Extract the (x, y) coordinate from the center of the cell holding the provided text.  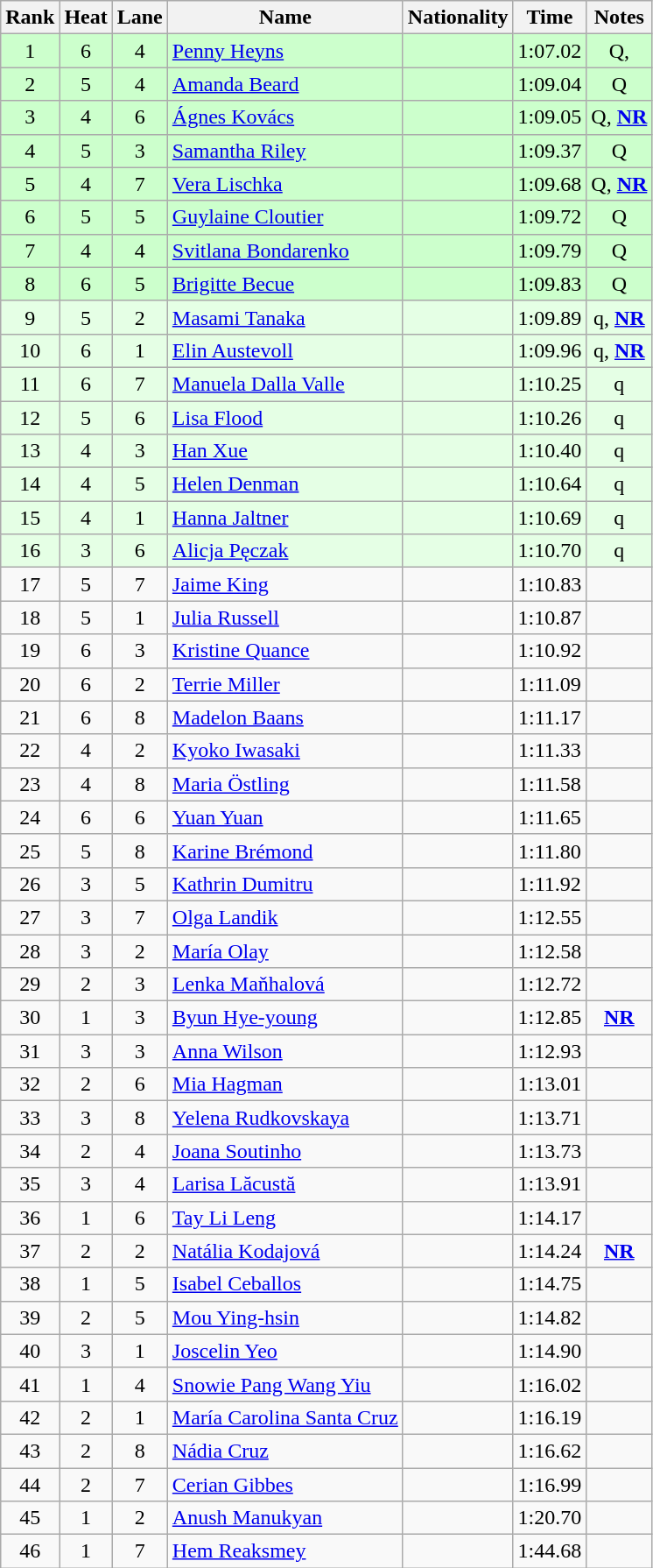
9 (30, 317)
1:12.85 (550, 1018)
Lenka Maňhalová (285, 985)
1:16.02 (550, 1384)
31 (30, 1051)
1:10.69 (550, 518)
38 (30, 1284)
1:07.02 (550, 51)
Nationality (458, 18)
1:14.90 (550, 1351)
29 (30, 985)
1:16.19 (550, 1417)
22 (30, 751)
Hanna Jaltner (285, 518)
María Olay (285, 950)
Hem Reaksmey (285, 1551)
1:09.37 (550, 151)
Helen Denman (285, 484)
26 (30, 884)
Yuan Yuan (285, 817)
10 (30, 350)
19 (30, 651)
12 (30, 418)
1:12.55 (550, 917)
15 (30, 518)
1:10.64 (550, 484)
1:10.26 (550, 418)
Byun Hye-young (285, 1018)
1:09.89 (550, 317)
Name (285, 18)
Masami Tanaka (285, 317)
35 (30, 1184)
Joana Soutinho (285, 1151)
Cerian Gibbes (285, 1485)
1:09.68 (550, 184)
Penny Heyns (285, 51)
1:10.92 (550, 651)
30 (30, 1018)
1:10.83 (550, 584)
Heat (86, 18)
1:09.05 (550, 117)
1:12.72 (550, 985)
Ágnes Kovács (285, 117)
43 (30, 1451)
1:11.17 (550, 717)
1:11.80 (550, 851)
1:10.70 (550, 551)
39 (30, 1317)
Samantha Riley (285, 151)
34 (30, 1151)
Svitlana Bondarenko (285, 251)
Vera Lischka (285, 184)
1:09.96 (550, 350)
Lisa Flood (285, 418)
Snowie Pang Wang Yiu (285, 1384)
Karine Brémond (285, 851)
1:09.79 (550, 251)
Manuela Dalla Valle (285, 384)
1:16.62 (550, 1451)
20 (30, 684)
23 (30, 784)
Julia Russell (285, 618)
1:12.93 (550, 1051)
Notes (620, 18)
40 (30, 1351)
1:11.09 (550, 684)
Larisa Lăcustă (285, 1184)
28 (30, 950)
Natália Kodajová (285, 1251)
1:14.75 (550, 1284)
1:11.65 (550, 817)
Kristine Quance (285, 651)
Madelon Baans (285, 717)
1:13.71 (550, 1118)
Olga Landik (285, 917)
Jaime King (285, 584)
Tay Li Leng (285, 1218)
36 (30, 1218)
Yelena Rudkovskaya (285, 1118)
14 (30, 484)
Amanda Beard (285, 84)
Terrie Miller (285, 684)
25 (30, 851)
1:09.83 (550, 284)
33 (30, 1118)
1:16.99 (550, 1485)
1:10.40 (550, 451)
1:13.73 (550, 1151)
21 (30, 717)
Alicja Pęczak (285, 551)
Anna Wilson (285, 1051)
1:09.72 (550, 217)
Elin Austevoll (285, 350)
Anush Manukyan (285, 1518)
Joscelin Yeo (285, 1351)
Kyoko Iwasaki (285, 751)
Rank (30, 18)
1:14.17 (550, 1218)
Guylaine Cloutier (285, 217)
1:14.24 (550, 1251)
42 (30, 1417)
13 (30, 451)
1:20.70 (550, 1518)
Isabel Ceballos (285, 1284)
1:13.91 (550, 1184)
1:11.33 (550, 751)
Nádia Cruz (285, 1451)
46 (30, 1551)
1:11.58 (550, 784)
37 (30, 1251)
17 (30, 584)
41 (30, 1384)
Brigitte Becue (285, 284)
Kathrin Dumitru (285, 884)
16 (30, 551)
32 (30, 1084)
Q, (620, 51)
Lane (140, 18)
1:10.25 (550, 384)
1:13.01 (550, 1084)
27 (30, 917)
1:09.04 (550, 84)
44 (30, 1485)
Maria Östling (285, 784)
Mou Ying-hsin (285, 1317)
18 (30, 618)
1:44.68 (550, 1551)
1:11.92 (550, 884)
45 (30, 1518)
Time (550, 18)
Han Xue (285, 451)
24 (30, 817)
Mia Hagman (285, 1084)
1:10.87 (550, 618)
1:12.58 (550, 950)
11 (30, 384)
María Carolina Santa Cruz (285, 1417)
1:14.82 (550, 1317)
